Return [X, Y] of the center of cell containing provided text 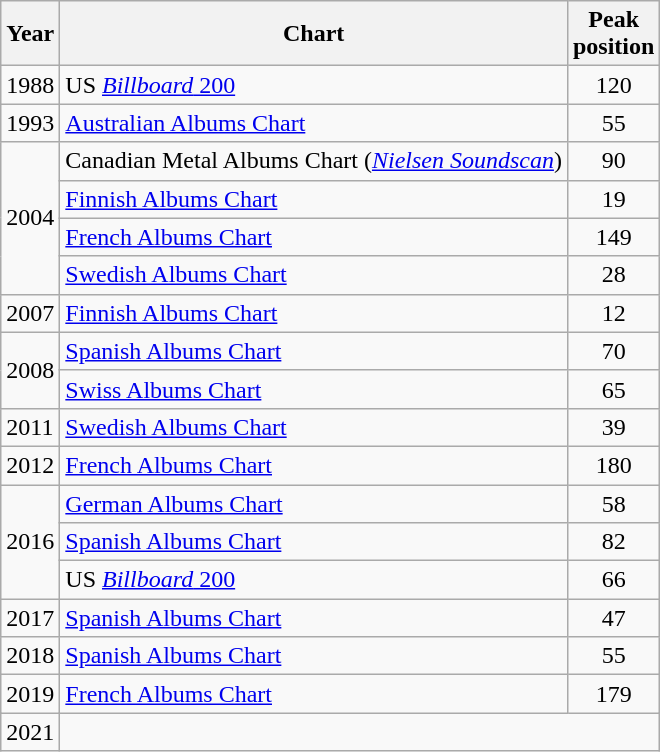
179 [613, 694]
Peakposition [613, 34]
2012 [30, 465]
2019 [30, 694]
2017 [30, 618]
2021 [30, 732]
1993 [30, 123]
2007 [30, 313]
70 [613, 351]
180 [613, 465]
1988 [30, 85]
2008 [30, 370]
2016 [30, 541]
2011 [30, 427]
82 [613, 542]
65 [613, 389]
Year [30, 34]
28 [613, 275]
90 [613, 161]
Canadian Metal Albums Chart (Nielsen Soundscan) [314, 161]
Swiss Albums Chart [314, 389]
120 [613, 85]
149 [613, 237]
47 [613, 618]
German Albums Chart [314, 503]
39 [613, 427]
Australian Albums Chart [314, 123]
58 [613, 503]
Chart [314, 34]
66 [613, 580]
12 [613, 313]
19 [613, 199]
2004 [30, 218]
2018 [30, 656]
